Search for the cell housing the specified text and yield its (X, Y) center coordinate. 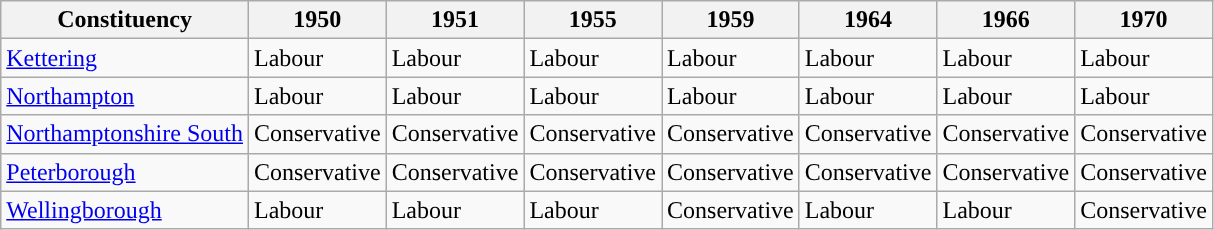
Northamptonshire South (125, 134)
1966 (1006, 20)
1959 (731, 20)
1950 (317, 20)
Kettering (125, 58)
1964 (868, 20)
Constituency (125, 20)
1951 (455, 20)
1970 (1144, 20)
Peterborough (125, 172)
Wellingborough (125, 210)
1955 (593, 20)
Northampton (125, 96)
